Determine the [x, y] coordinate at the center of the cell enclosing the given text.  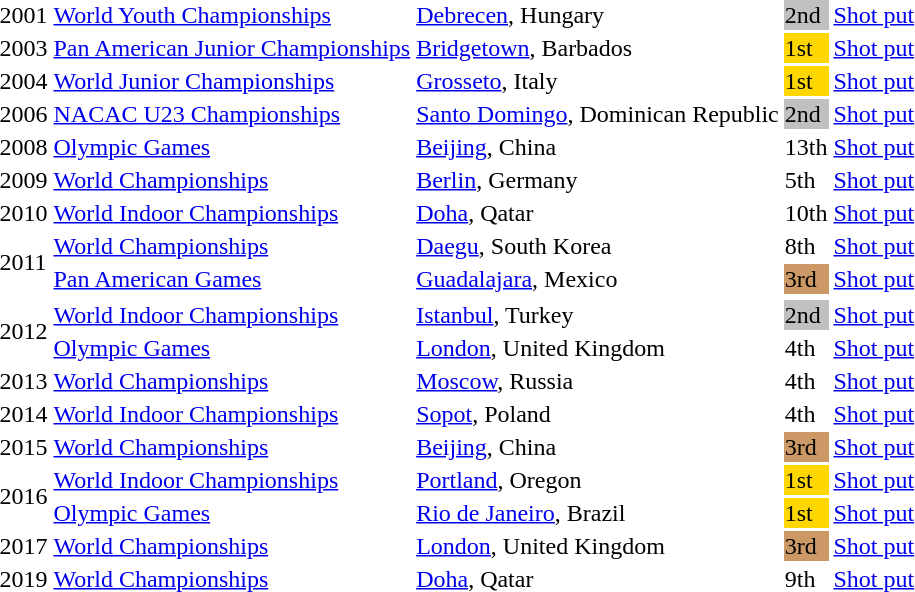
NACAC U23 Championships [232, 114]
Bridgetown, Barbados [598, 48]
Pan American Junior Championships [232, 48]
10th [806, 213]
Santo Domingo, Dominican Republic [598, 114]
Pan American Games [232, 279]
Istanbul, Turkey [598, 315]
13th [806, 147]
Sopot, Poland [598, 414]
World Youth Championships [232, 15]
Daegu, South Korea [598, 246]
Portland, Oregon [598, 480]
World Junior Championships [232, 81]
Berlin, Germany [598, 180]
5th [806, 180]
Guadalajara, Mexico [598, 279]
Debrecen, Hungary [598, 15]
8th [806, 246]
Rio de Janeiro, Brazil [598, 513]
Doha, Qatar [598, 213]
Moscow, Russia [598, 381]
Grosseto, Italy [598, 81]
